For the text-containing cell, return its midpoint in (x, y) coordinate format. 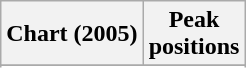
Chart (2005) (72, 34)
Peakpositions (194, 34)
